Detect which cell encompasses the target text, then output its (x, y) center coordinate. 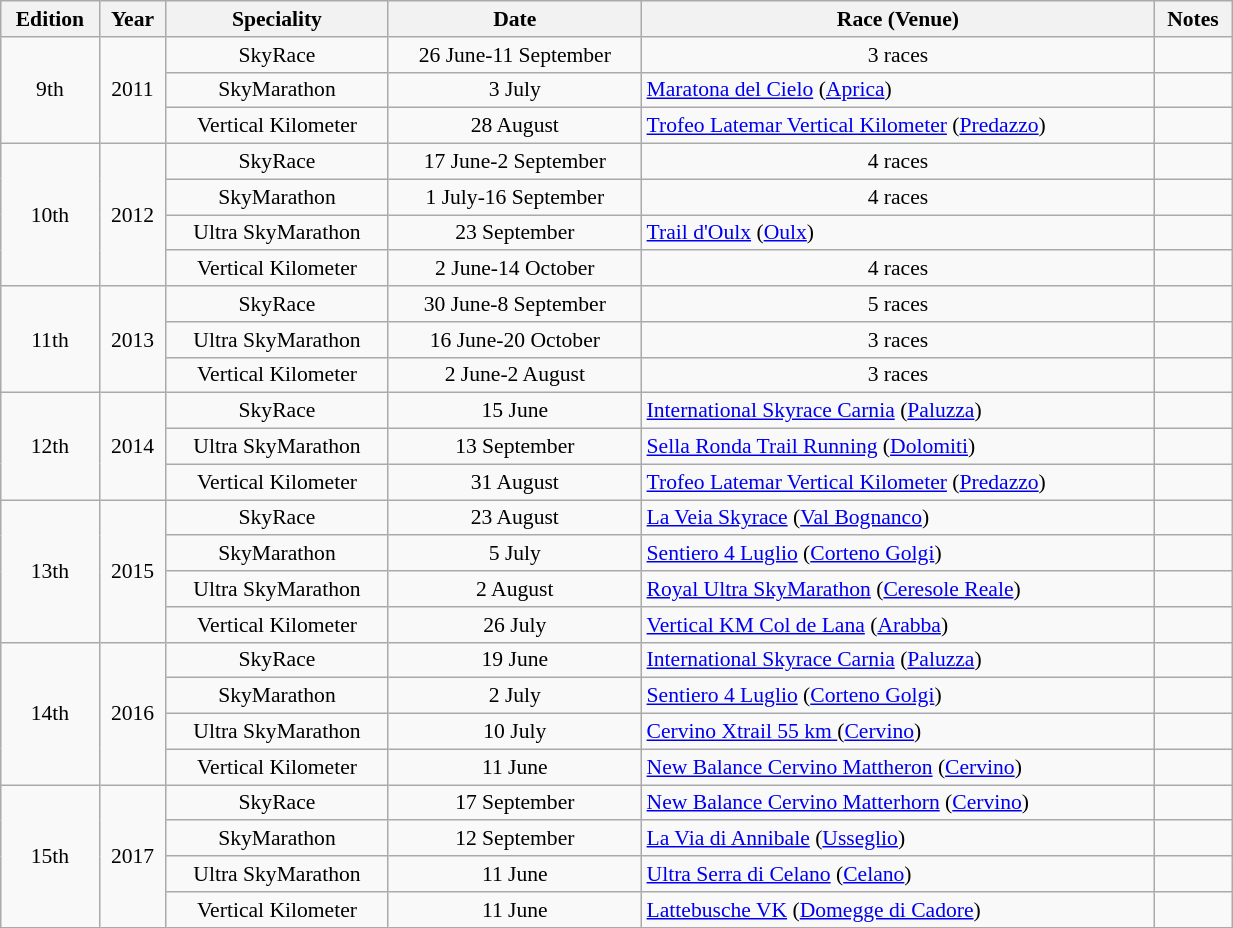
New Balance Cervino Mattheron (Cervino) (898, 767)
2014 (132, 446)
31 August (514, 482)
2015 (132, 571)
9th (50, 90)
2011 (132, 90)
1 July-16 September (514, 197)
30 June-8 September (514, 304)
5 races (898, 304)
2 July (514, 696)
Royal Ultra SkyMarathon (Ceresole Reale) (898, 589)
5 July (514, 554)
Cervino Xtrail 55 km (Cervino) (898, 732)
15 June (514, 411)
13th (50, 571)
Speciality (277, 19)
2 August (514, 589)
Race (Venue) (898, 19)
2016 (132, 713)
Vertical KM Col de Lana (Arabba) (898, 625)
2013 (132, 340)
2012 (132, 215)
12 September (514, 839)
Date (514, 19)
Edition (50, 19)
23 September (514, 233)
2017 (132, 856)
Notes (1192, 19)
26 July (514, 625)
La Via di Annibale (Usseglio) (898, 839)
17 September (514, 803)
Trail d'Oulx (Oulx) (898, 233)
23 August (514, 518)
3 July (514, 90)
28 August (514, 126)
14th (50, 713)
19 June (514, 660)
2 June-14 October (514, 269)
2 June-2 August (514, 375)
Ultra Serra di Celano (Celano) (898, 874)
10th (50, 215)
13 September (514, 447)
Maratona del Cielo (Aprica) (898, 90)
11th (50, 340)
12th (50, 446)
15th (50, 856)
16 June-20 October (514, 340)
10 July (514, 732)
New Balance Cervino Matterhorn (Cervino) (898, 803)
Lattebusche VK (Domegge di Cadore) (898, 910)
17 June-2 September (514, 162)
La Veia Skyrace (Val Bognanco) (898, 518)
Year (132, 19)
Sella Ronda Trail Running (Dolomiti) (898, 447)
26 June-11 September (514, 55)
